Pinpoint the cell where the given text exists, returning its (X, Y) midpoint coordinate. 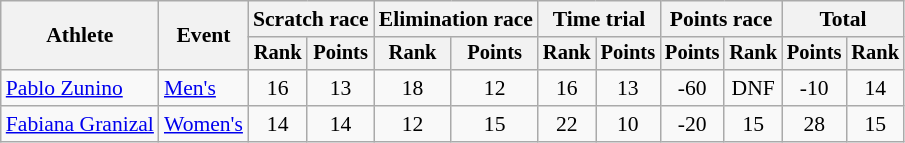
28 (814, 124)
10 (628, 124)
DNF (753, 88)
Total (843, 19)
22 (567, 124)
Athlete (80, 36)
Scratch race (311, 19)
-60 (692, 88)
Men's (204, 88)
Pablo Zunino (80, 88)
Event (204, 36)
-20 (692, 124)
Women's (204, 124)
Points race (721, 19)
Elimination race (456, 19)
Fabiana Granizal (80, 124)
-10 (814, 88)
Time trial (599, 19)
18 (413, 88)
